For the text-containing cell, return its midpoint in [X, Y] coordinate format. 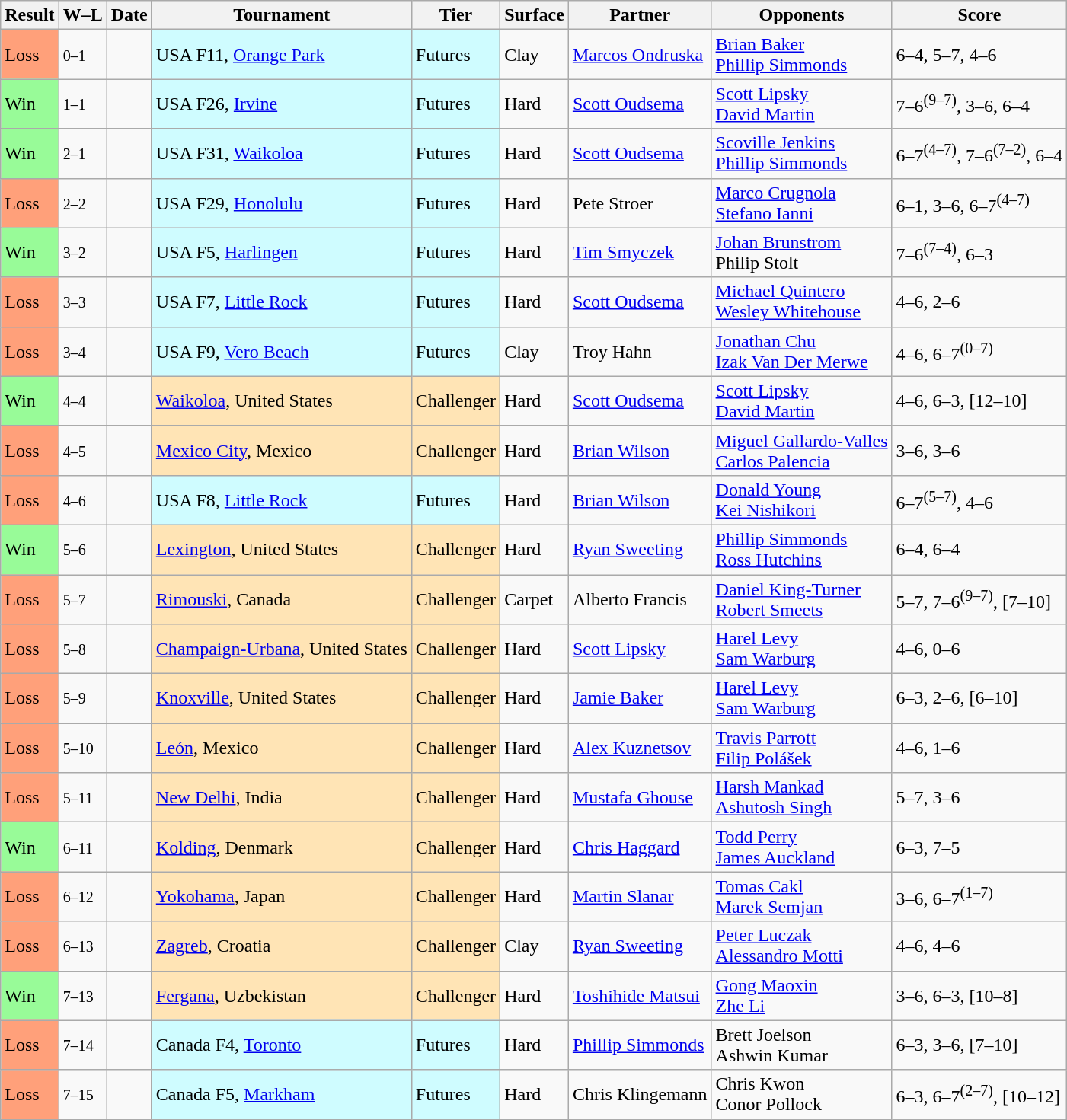
Chris Kwon Conor Pollock [801, 1095]
4–6, 0–6 [979, 649]
Canada F4, Toronto [282, 1045]
3–6, 3–6 [979, 451]
Martin Slanar [640, 897]
Result [30, 15]
2–1 [82, 154]
Pete Stroer [640, 203]
7–15 [82, 1095]
Partner [640, 15]
6–13 [82, 946]
Phillip Simmonds Ross Hutchins [801, 550]
Mexico City, Mexico [282, 451]
Chris Klingemann [640, 1095]
3–3 [82, 302]
7–13 [82, 996]
Champaign-Urbana, United States [282, 649]
6–3, 6–7(2–7), [10–12] [979, 1095]
5–8 [82, 649]
6–1, 3–6, 6–7(4–7) [979, 203]
Johan Brunstrom Philip Stolt [801, 253]
Zagreb, Croatia [282, 946]
USA F11, Orange Park [282, 55]
Jonathan Chu Izak Van Der Merwe [801, 352]
5–6 [82, 550]
6–7(4–7), 7–6(7–2), 6–4 [979, 154]
6–3, 7–5 [979, 847]
Miguel Gallardo-Valles Carlos Palencia [801, 451]
Phillip Simmonds [640, 1045]
Chris Haggard [640, 847]
Brian Baker Phillip Simmonds [801, 55]
USA F5, Harlingen [282, 253]
6–11 [82, 847]
4–4 [82, 400]
5–11 [82, 798]
Date [129, 15]
Tier [455, 15]
Yokohama, Japan [282, 897]
7–14 [82, 1045]
5–10 [82, 748]
6–3, 2–6, [6–10] [979, 699]
Mustafa Ghouse [640, 798]
New Delhi, India [282, 798]
0–1 [82, 55]
6–7(5–7), 4–6 [979, 499]
Surface [535, 15]
Peter Luczak Alessandro Motti [801, 946]
USA F29, Honolulu [282, 203]
USA F7, Little Rock [282, 302]
W–L [82, 15]
Scott Lipsky [640, 649]
4–6, 4–6 [979, 946]
Donald Young Kei Nishikori [801, 499]
3–6, 6–3, [10–8] [979, 996]
Michael Quintero Wesley Whitehouse [801, 302]
4–6, 1–6 [979, 748]
Fergana, Uzbekistan [282, 996]
USA F26, Irvine [282, 104]
7–6(7–4), 6–3 [979, 253]
USA F8, Little Rock [282, 499]
Tomas Cakl Marek Semjan [801, 897]
6–3, 3–6, [7–10] [979, 1045]
USA F31, Waikoloa [282, 154]
Score [979, 15]
USA F9, Vero Beach [282, 352]
Alberto Francis [640, 598]
5–7, 7–6(9–7), [7–10] [979, 598]
Lexington, United States [282, 550]
Knoxville, United States [282, 699]
6–12 [82, 897]
6–4, 6–4 [979, 550]
4–6, 6–7(0–7) [979, 352]
4–5 [82, 451]
Canada F5, Markham [282, 1095]
Brett Joelson Ashwin Kumar [801, 1045]
Tim Smyczek [640, 253]
Waikoloa, United States [282, 400]
Todd Perry James Auckland [801, 847]
5–7, 3–6 [979, 798]
León, Mexico [282, 748]
Travis Parrott Filip Polášek [801, 748]
4–6, 6–3, [12–10] [979, 400]
1–1 [82, 104]
Gong Maoxin Zhe Li [801, 996]
2–2 [82, 203]
7–6(9–7), 3–6, 6–4 [979, 104]
Marco Crugnola Stefano Ianni [801, 203]
Alex Kuznetsov [640, 748]
Carpet [535, 598]
Tournament [282, 15]
3–6, 6–7(1–7) [979, 897]
Kolding, Denmark [282, 847]
Troy Hahn [640, 352]
Marcos Ondruska [640, 55]
Rimouski, Canada [282, 598]
Opponents [801, 15]
Harsh Mankad Ashutosh Singh [801, 798]
Toshihide Matsui [640, 996]
4–6 [82, 499]
3–2 [82, 253]
Daniel King-Turner Robert Smeets [801, 598]
4–6, 2–6 [979, 302]
6–4, 5–7, 4–6 [979, 55]
Jamie Baker [640, 699]
Scoville Jenkins Phillip Simmonds [801, 154]
5–7 [82, 598]
5–9 [82, 699]
3–4 [82, 352]
